For the text-containing cell, return its midpoint in [X, Y] coordinate format. 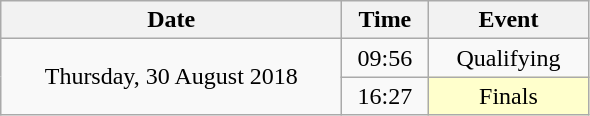
Finals [508, 96]
16:27 [385, 96]
Qualifying [508, 58]
09:56 [385, 58]
Date [172, 20]
Event [508, 20]
Time [385, 20]
Thursday, 30 August 2018 [172, 77]
